Determine the [x, y] coordinate at the center of the cell enclosing the given text.  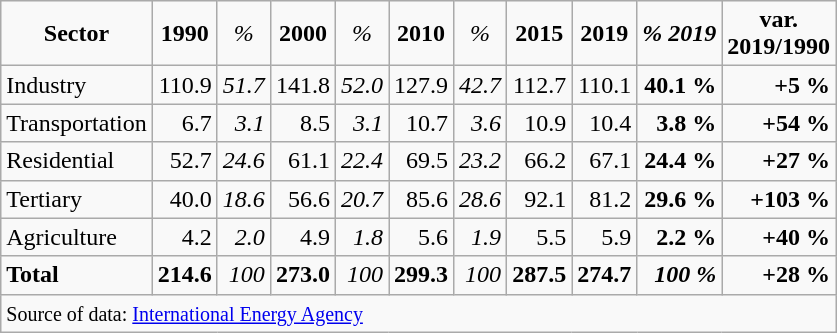
52.0 [362, 85]
10.9 [540, 123]
10.4 [604, 123]
2015 [540, 34]
Residential [77, 161]
24.4 % [680, 161]
92.1 [540, 199]
2019 [604, 34]
2010 [422, 34]
3.6 [480, 123]
23.2 [480, 161]
28.6 [480, 199]
81.2 [604, 199]
110.9 [184, 85]
40.1 % [680, 85]
Total [77, 275]
85.6 [422, 199]
+40 % [779, 237]
Sector [77, 34]
10.7 [422, 123]
22.4 [362, 161]
4.9 [302, 237]
% 2019 [680, 34]
40.0 [184, 199]
61.1 [302, 161]
8.5 [302, 123]
1.9 [480, 237]
+103 % [779, 199]
+54 % [779, 123]
2.0 [244, 237]
52.7 [184, 161]
42.7 [480, 85]
5.5 [540, 237]
29.6 % [680, 199]
66.2 [540, 161]
+5 % [779, 85]
18.6 [244, 199]
3.8 % [680, 123]
Industry [77, 85]
5.9 [604, 237]
+27 % [779, 161]
var.2019/1990 [779, 34]
2.2 % [680, 237]
Source of data: International Energy Agency [418, 313]
Agriculture [77, 237]
Transportation [77, 123]
20.7 [362, 199]
4.2 [184, 237]
299.3 [422, 275]
287.5 [540, 275]
Tertiary [77, 199]
112.7 [540, 85]
5.6 [422, 237]
274.7 [604, 275]
273.0 [302, 275]
2000 [302, 34]
127.9 [422, 85]
6.7 [184, 123]
1990 [184, 34]
+28 % [779, 275]
110.1 [604, 85]
69.5 [422, 161]
100 % [680, 275]
214.6 [184, 275]
141.8 [302, 85]
1.8 [362, 237]
24.6 [244, 161]
56.6 [302, 199]
51.7 [244, 85]
67.1 [604, 161]
